Search for the cell housing the specified text and yield its (X, Y) center coordinate. 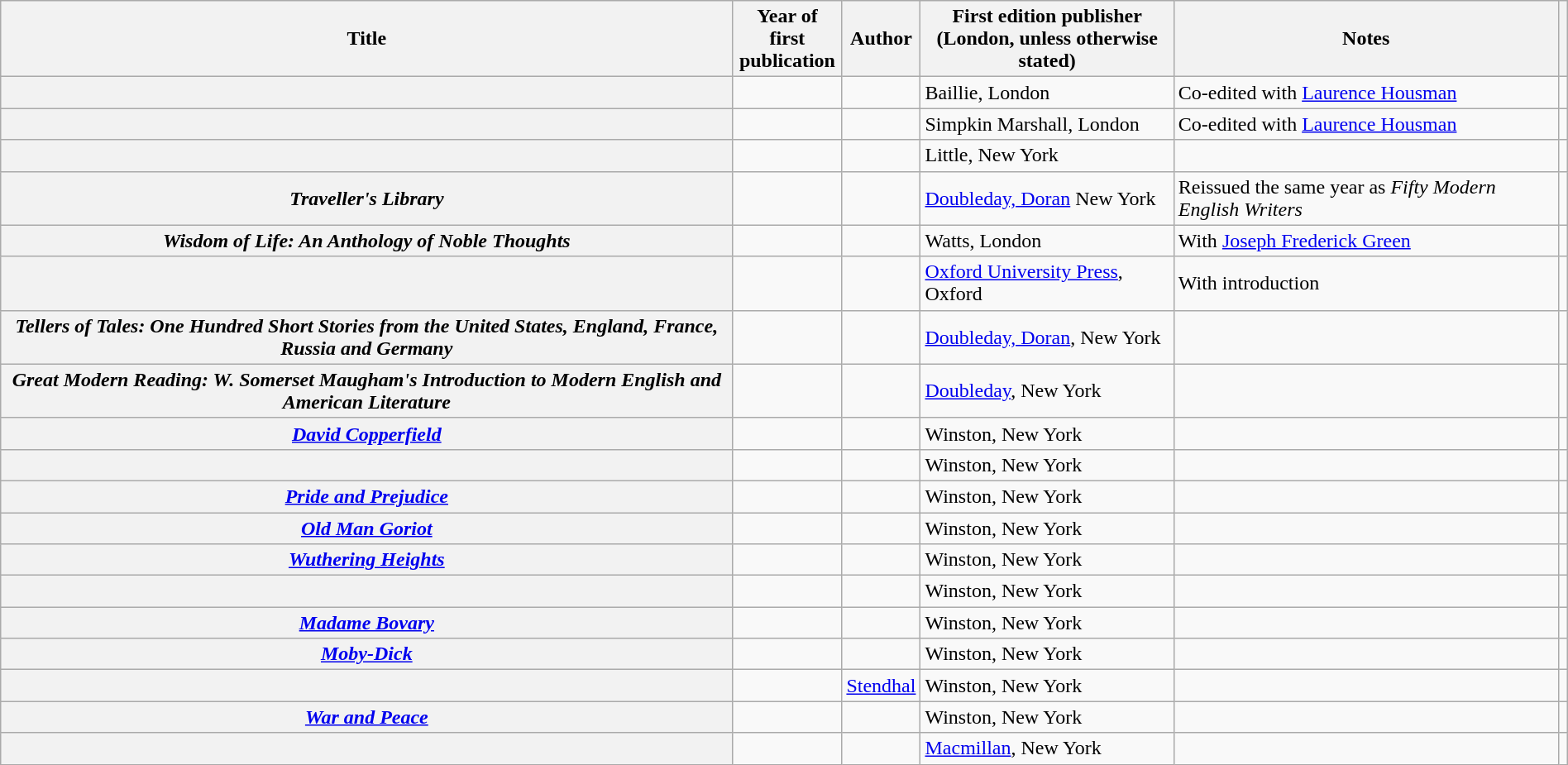
First edition publisher(London, unless otherwise stated) (1047, 39)
Moby-Dick (367, 654)
Great Modern Reading: W. Somerset Maugham's Introduction to Modern English and American Literature (367, 390)
Oxford University Press, Oxford (1047, 283)
Simpkin Marshall, London (1047, 124)
With Joseph Frederick Green (1366, 241)
Author (882, 39)
Reissued the same year as Fifty Modern English Writers (1366, 198)
Tellers of Tales: One Hundred Short Stories from the United States, England, France, Russia and Germany (367, 337)
Macmillan, New York (1047, 748)
Old Man Goriot (367, 528)
Baillie, London (1047, 93)
David Copperfield (367, 433)
Doubleday, New York (1047, 390)
Year of firstpublication (787, 39)
Title (367, 39)
With introduction (1366, 283)
Little, New York (1047, 155)
Pride and Prejudice (367, 496)
Stendhal (882, 686)
Wisdom of Life: An Anthology of Noble Thoughts (367, 241)
War and Peace (367, 717)
Doubleday, Doran New York (1047, 198)
Madame Bovary (367, 623)
Wuthering Heights (367, 560)
Doubleday, Doran, New York (1047, 337)
Notes (1366, 39)
Traveller's Library (367, 198)
Watts, London (1047, 241)
